Determine the [x, y] coordinate at the center of the cell enclosing the given text.  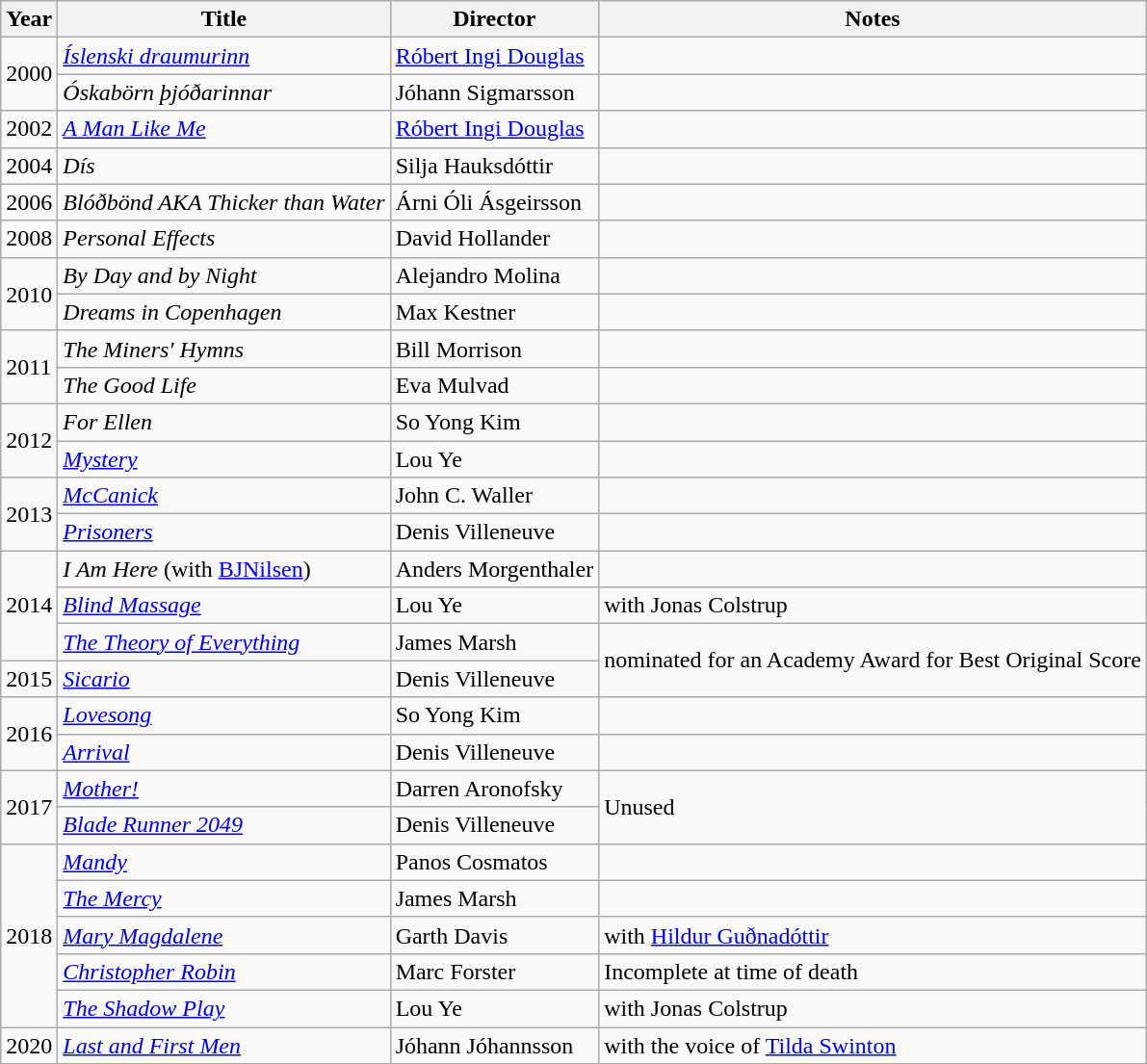
Mother! [223, 789]
Garth Davis [495, 935]
Arrival [223, 752]
Jóhann Jóhannsson [495, 1045]
Last and First Men [223, 1045]
David Hollander [495, 239]
The Theory of Everything [223, 642]
Eva Mulvad [495, 385]
2004 [29, 166]
Director [495, 19]
Árni Óli Ásgeirsson [495, 202]
Dís [223, 166]
2002 [29, 129]
Christopher Robin [223, 972]
2008 [29, 239]
2013 [29, 514]
with Hildur Guðnadóttir [873, 935]
2006 [29, 202]
Prisoners [223, 532]
Blind Massage [223, 606]
Blóðbönd AKA Thicker than Water [223, 202]
Bill Morrison [495, 349]
nominated for an Academy Award for Best Original Score [873, 661]
Notes [873, 19]
2000 [29, 74]
Óskabörn þjóðarinnar [223, 92]
2014 [29, 606]
The Miners' Hymns [223, 349]
Mandy [223, 862]
Jóhann Sigmarsson [495, 92]
2011 [29, 367]
McCanick [223, 496]
2012 [29, 440]
A Man Like Me [223, 129]
with the voice of Tilda Swinton [873, 1045]
2018 [29, 935]
Year [29, 19]
I Am Here (with BJNilsen) [223, 569]
2015 [29, 679]
Unused [873, 807]
2010 [29, 294]
Personal Effects [223, 239]
Sicario [223, 679]
The Mercy [223, 898]
Panos Cosmatos [495, 862]
Marc Forster [495, 972]
Dreams in Copenhagen [223, 312]
Title [223, 19]
Max Kestner [495, 312]
2020 [29, 1045]
By Day and by Night [223, 275]
Alejandro Molina [495, 275]
Mary Magdalene [223, 935]
The Shadow Play [223, 1008]
John C. Waller [495, 496]
The Good Life [223, 385]
2016 [29, 734]
Mystery [223, 459]
Blade Runner 2049 [223, 825]
Lovesong [223, 715]
2017 [29, 807]
Anders Morgenthaler [495, 569]
For Ellen [223, 422]
Silja Hauksdóttir [495, 166]
Darren Aronofsky [495, 789]
Íslenski draumurinn [223, 56]
Incomplete at time of death [873, 972]
